Extract the (X, Y) coordinate from the center of the cell holding the provided text.  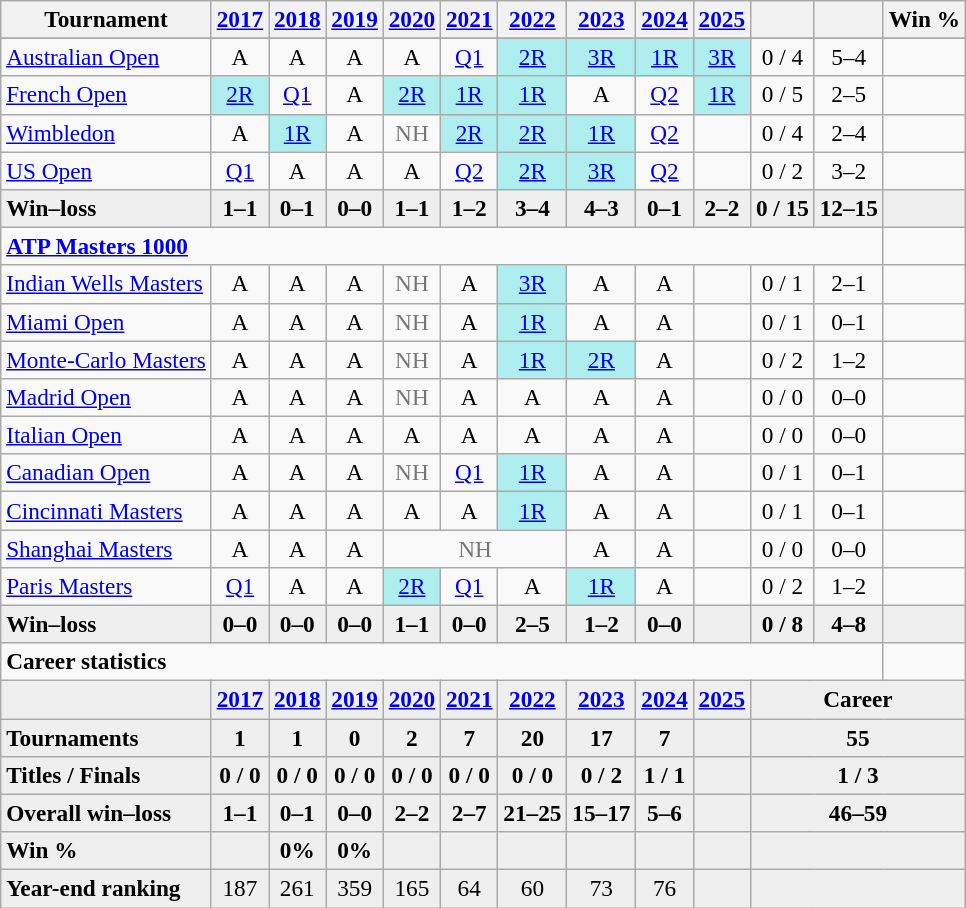
Indian Wells Masters (106, 284)
Career statistics (442, 662)
2–7 (470, 813)
261 (298, 888)
ATP Masters 1000 (442, 246)
Canadian Open (106, 473)
0 / 5 (783, 95)
4–3 (602, 208)
60 (532, 888)
Cincinnati Masters (106, 510)
12–15 (848, 208)
3–2 (848, 170)
Career (858, 699)
Paris Masters (106, 586)
Australian Open (106, 57)
1 / 3 (858, 775)
73 (602, 888)
Tournaments (106, 737)
187 (240, 888)
17 (602, 737)
Wimbledon (106, 133)
4–8 (848, 624)
Shanghai Masters (106, 548)
Overall win–loss (106, 813)
2–4 (848, 133)
21–25 (532, 813)
Madrid Open (106, 397)
165 (412, 888)
5–6 (664, 813)
76 (664, 888)
359 (354, 888)
Year-end ranking (106, 888)
3–4 (532, 208)
20 (532, 737)
1 / 1 (664, 775)
2 (412, 737)
Miami Open (106, 322)
2–1 (848, 284)
Tournament (106, 19)
US Open (106, 170)
0 / 15 (783, 208)
55 (858, 737)
46–59 (858, 813)
Monte-Carlo Masters (106, 359)
64 (470, 888)
Titles / Finals (106, 775)
0 / 8 (783, 624)
5–4 (848, 57)
French Open (106, 95)
0 (354, 737)
Italian Open (106, 435)
15–17 (602, 813)
